Return [x, y] of the center of cell containing provided text 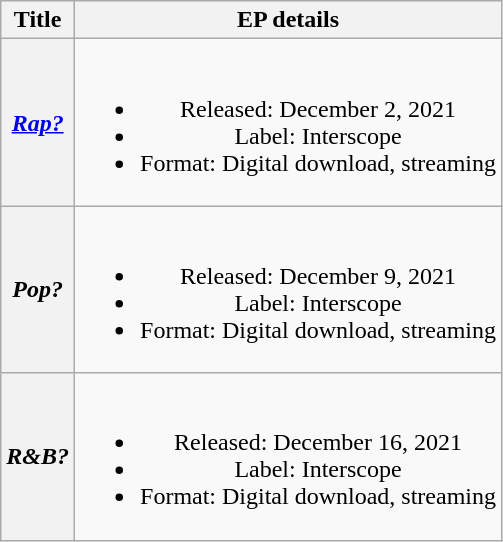
Released: December 2, 2021Label: InterscopeFormat: Digital download, streaming [288, 122]
Released: December 9, 2021Label: InterscopeFormat: Digital download, streaming [288, 290]
Title [38, 20]
EP details [288, 20]
Rap? [38, 122]
Released: December 16, 2021Label: InterscopeFormat: Digital download, streaming [288, 456]
R&B? [38, 456]
Pop? [38, 290]
